Provide the [X, Y] coordinate of the cell's center where the given text is located.  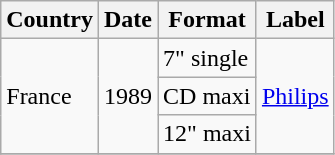
12" maxi [208, 134]
Format [208, 20]
Date [128, 20]
Philips [295, 96]
France [50, 96]
CD maxi [208, 96]
Country [50, 20]
Label [295, 20]
1989 [128, 96]
7" single [208, 58]
